For the text-containing cell, return its midpoint in (X, Y) coordinate format. 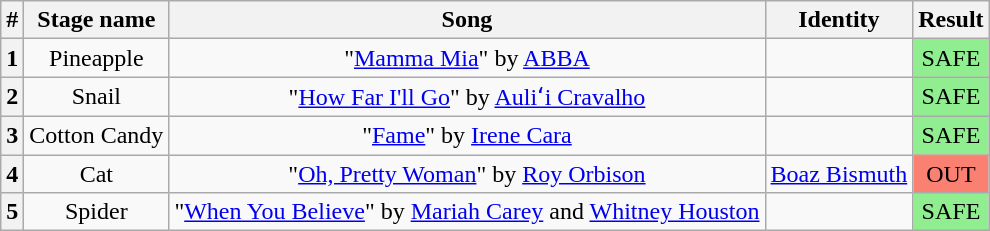
Snail (96, 97)
Identity (839, 20)
1 (12, 58)
Boaz Bismuth (839, 173)
4 (12, 173)
OUT (951, 173)
Result (951, 20)
# (12, 20)
Spider (96, 212)
"Oh, Pretty Woman" by Roy Orbison (467, 173)
"How Far I'll Go" by Auliʻi Cravalho (467, 97)
"When You Believe" by Mariah Carey and Whitney Houston (467, 212)
"Fame" by Irene Cara (467, 135)
3 (12, 135)
Pineapple (96, 58)
"Mamma Mia" by ABBA (467, 58)
Cotton Candy (96, 135)
Song (467, 20)
Stage name (96, 20)
5 (12, 212)
2 (12, 97)
Cat (96, 173)
